Pinpoint the cell where the given text exists, returning its (x, y) midpoint coordinate. 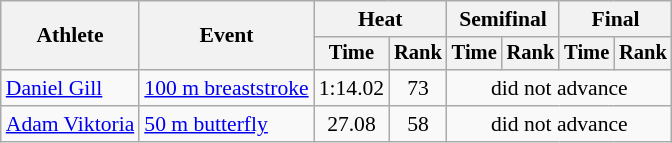
Event (226, 36)
Heat (380, 19)
Final (615, 19)
1:14.02 (352, 88)
Semifinal (503, 19)
Daniel Gill (70, 88)
50 m butterfly (226, 124)
73 (418, 88)
Adam Viktoria (70, 124)
58 (418, 124)
100 m breaststroke (226, 88)
Athlete (70, 36)
27.08 (352, 124)
